Locate the cell with the specified text and output its (x, y) center coordinate. 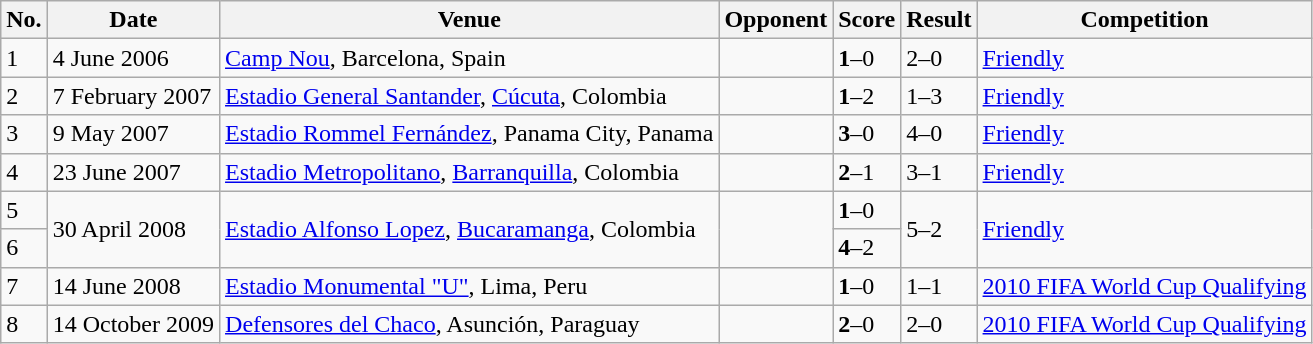
2 (24, 96)
3–1 (939, 172)
1–1 (939, 286)
14 October 2009 (133, 324)
4 June 2006 (133, 58)
Estadio General Santander, Cúcuta, Colombia (470, 96)
Estadio Alfonso Lopez, Bucaramanga, Colombia (470, 229)
30 April 2008 (133, 229)
4 (24, 172)
7 (24, 286)
Score (867, 20)
2–1 (867, 172)
Date (133, 20)
1 (24, 58)
5–2 (939, 229)
7 February 2007 (133, 96)
3 (24, 134)
23 June 2007 (133, 172)
Competition (1144, 20)
3–0 (867, 134)
1–2 (867, 96)
Defensores del Chaco, Asunción, Paraguay (470, 324)
4–2 (867, 248)
5 (24, 210)
Venue (470, 20)
Opponent (776, 20)
Estadio Metropolitano, Barranquilla, Colombia (470, 172)
6 (24, 248)
Result (939, 20)
1–3 (939, 96)
No. (24, 20)
8 (24, 324)
Estadio Rommel Fernández, Panama City, Panama (470, 134)
4–0 (939, 134)
14 June 2008 (133, 286)
Camp Nou, Barcelona, Spain (470, 58)
9 May 2007 (133, 134)
Estadio Monumental "U", Lima, Peru (470, 286)
